Provide the (x, y) coordinate of the cell's center where the given text is located.  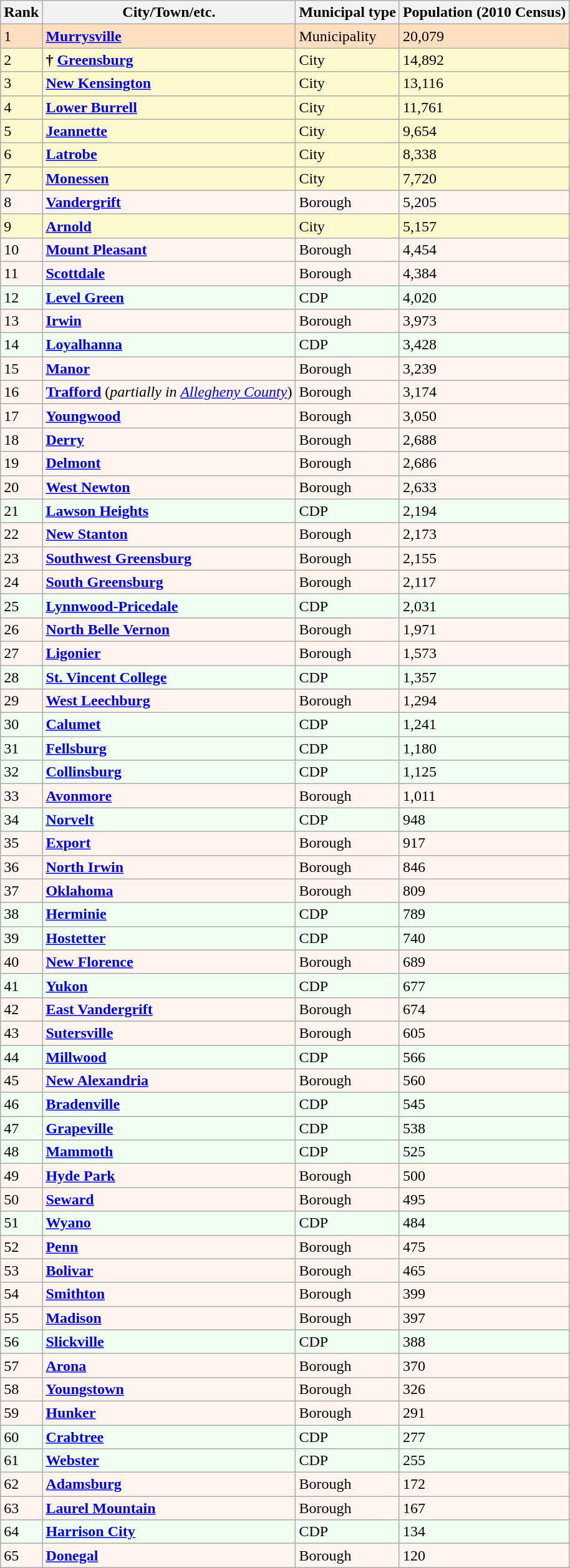
28 (21, 677)
3,973 (484, 321)
388 (484, 1342)
Adamsburg (169, 1484)
2,194 (484, 511)
Crabtree (169, 1436)
18 (21, 440)
Manor (169, 369)
326 (484, 1389)
545 (484, 1105)
525 (484, 1152)
7,720 (484, 178)
52 (21, 1247)
41 (21, 985)
172 (484, 1484)
3,174 (484, 392)
49 (21, 1176)
Level Green (169, 298)
11 (21, 273)
120 (484, 1556)
3,239 (484, 369)
1,971 (484, 629)
34 (21, 820)
Grapeville (169, 1128)
Herminie (169, 914)
1,241 (484, 725)
50 (21, 1199)
Irwin (169, 321)
57 (21, 1365)
11,761 (484, 107)
14 (21, 345)
Bolivar (169, 1270)
Wyano (169, 1223)
† Greensburg (169, 60)
8,338 (484, 155)
14,892 (484, 60)
Penn (169, 1247)
20,079 (484, 36)
Hostetter (169, 938)
846 (484, 867)
500 (484, 1176)
Collinsburg (169, 772)
475 (484, 1247)
21 (21, 511)
Youngstown (169, 1389)
51 (21, 1223)
7 (21, 178)
31 (21, 748)
465 (484, 1270)
8 (21, 202)
48 (21, 1152)
Harrison City (169, 1532)
560 (484, 1081)
2,173 (484, 535)
4 (21, 107)
167 (484, 1508)
29 (21, 701)
32 (21, 772)
Millwood (169, 1057)
North Irwin (169, 867)
677 (484, 985)
740 (484, 938)
5,205 (484, 202)
16 (21, 392)
Derry (169, 440)
Fellsburg (169, 748)
Lynnwood-Pricedale (169, 606)
9 (21, 226)
Murrysville (169, 36)
3 (21, 84)
27 (21, 653)
1,125 (484, 772)
53 (21, 1270)
63 (21, 1508)
38 (21, 914)
3,050 (484, 416)
South Greensburg (169, 582)
2,031 (484, 606)
Lower Burrell (169, 107)
5 (21, 131)
46 (21, 1105)
674 (484, 1009)
New Florence (169, 962)
Monessen (169, 178)
Lawson Heights (169, 511)
2,117 (484, 582)
Laurel Mountain (169, 1508)
1,011 (484, 796)
25 (21, 606)
2,686 (484, 463)
Mammoth (169, 1152)
New Alexandria (169, 1081)
2,688 (484, 440)
Scottdale (169, 273)
Seward (169, 1199)
Smithton (169, 1294)
Hyde Park (169, 1176)
Mount Pleasant (169, 249)
2,633 (484, 487)
60 (21, 1436)
West Newton (169, 487)
15 (21, 369)
277 (484, 1436)
55 (21, 1318)
26 (21, 629)
Arona (169, 1365)
Madison (169, 1318)
13 (21, 321)
37 (21, 891)
West Leechburg (169, 701)
47 (21, 1128)
59 (21, 1413)
538 (484, 1128)
Municipality (347, 36)
20 (21, 487)
1,573 (484, 653)
33 (21, 796)
54 (21, 1294)
Population (2010 Census) (484, 12)
4,384 (484, 273)
10 (21, 249)
23 (21, 558)
566 (484, 1057)
58 (21, 1389)
4,454 (484, 249)
Donegal (169, 1556)
56 (21, 1342)
36 (21, 867)
Youngwood (169, 416)
65 (21, 1556)
Trafford (partially in Allegheny County) (169, 392)
Avonmore (169, 796)
Oklahoma (169, 891)
Delmont (169, 463)
City/Town/etc. (169, 12)
1,294 (484, 701)
40 (21, 962)
St. Vincent College (169, 677)
9,654 (484, 131)
Rank (21, 12)
Slickville (169, 1342)
62 (21, 1484)
Yukon (169, 985)
43 (21, 1033)
4,020 (484, 298)
19 (21, 463)
Vandergrift (169, 202)
13,116 (484, 84)
Municipal type (347, 12)
Export (169, 843)
809 (484, 891)
North Belle Vernon (169, 629)
2 (21, 60)
Latrobe (169, 155)
399 (484, 1294)
22 (21, 535)
689 (484, 962)
44 (21, 1057)
2,155 (484, 558)
495 (484, 1199)
5,157 (484, 226)
Hunker (169, 1413)
370 (484, 1365)
1,357 (484, 677)
1,180 (484, 748)
Calumet (169, 725)
12 (21, 298)
61 (21, 1461)
39 (21, 938)
17 (21, 416)
45 (21, 1081)
397 (484, 1318)
948 (484, 820)
Arnold (169, 226)
Norvelt (169, 820)
917 (484, 843)
3,428 (484, 345)
484 (484, 1223)
Jeannette (169, 131)
605 (484, 1033)
64 (21, 1532)
42 (21, 1009)
Bradenville (169, 1105)
New Kensington (169, 84)
New Stanton (169, 535)
Southwest Greensburg (169, 558)
Sutersville (169, 1033)
24 (21, 582)
789 (484, 914)
134 (484, 1532)
291 (484, 1413)
6 (21, 155)
Ligonier (169, 653)
30 (21, 725)
1 (21, 36)
East Vandergrift (169, 1009)
35 (21, 843)
Loyalhanna (169, 345)
Webster (169, 1461)
255 (484, 1461)
